Identify which cell holds the provided text, then report its (x, y) central coordinate. 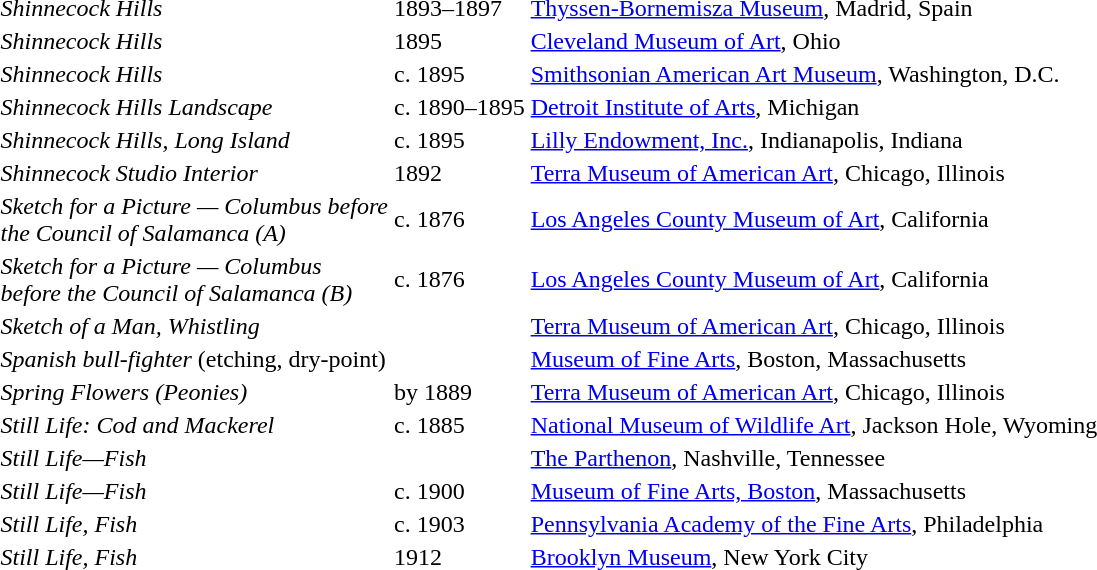
c. 1890–1895 (459, 107)
c. 1903 (459, 524)
1895 (459, 41)
c. 1885 (459, 425)
by 1889 (459, 392)
c. 1900 (459, 491)
1892 (459, 173)
